Identify which cell holds the provided text, then report its [x, y] central coordinate. 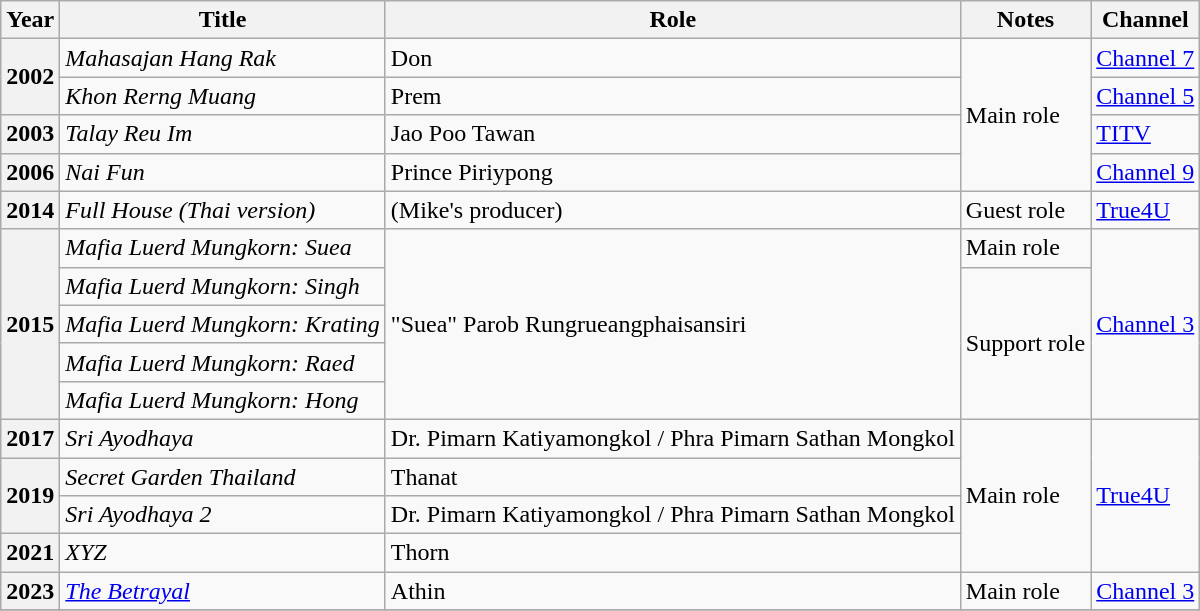
Channel 7 [1146, 58]
Channel 5 [1146, 96]
2003 [30, 134]
(Mike's producer) [672, 210]
Jao Poo Tawan [672, 134]
Guest role [1025, 210]
Prince Piriypong [672, 172]
Mahasajan Hang Rak [223, 58]
Year [30, 20]
2023 [30, 591]
Channel [1146, 20]
Full House (Thai version) [223, 210]
Sri Ayodhaya 2 [223, 515]
Title [223, 20]
Talay Reu Im [223, 134]
The Betrayal [223, 591]
TITV [1146, 134]
Mafia Luerd Mungkorn: Singh [223, 286]
Role [672, 20]
Thorn [672, 553]
Secret Garden Thailand [223, 477]
"Suea" Parob Rungrueangphaisansiri [672, 324]
Nai Fun [223, 172]
2021 [30, 553]
Athin [672, 591]
Channel 9 [1146, 172]
Mafia Luerd Mungkorn: Raed [223, 362]
2002 [30, 77]
Prem [672, 96]
2006 [30, 172]
Mafia Luerd Mungkorn: Hong [223, 400]
2017 [30, 438]
Thanat [672, 477]
Mafia Luerd Mungkorn: Krating [223, 324]
Support role [1025, 343]
Sri Ayodhaya [223, 438]
2014 [30, 210]
XYZ [223, 553]
2015 [30, 324]
Khon Rerng Muang [223, 96]
Notes [1025, 20]
Don [672, 58]
Mafia Luerd Mungkorn: Suea [223, 248]
2019 [30, 496]
